Search for the cell housing the specified text and yield its (x, y) center coordinate. 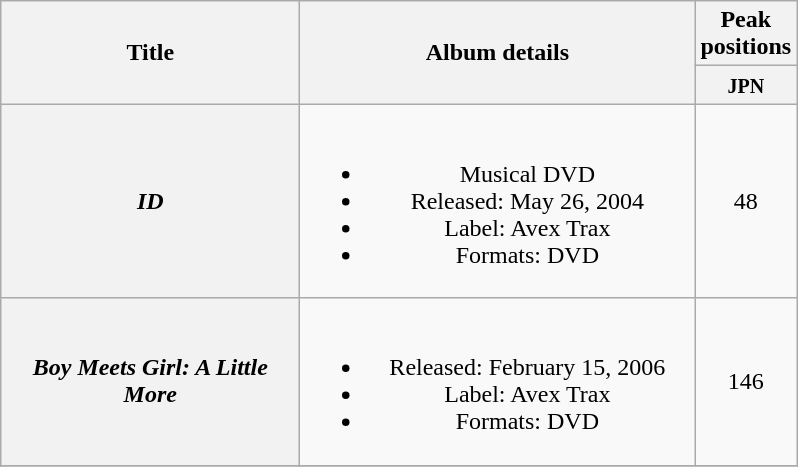
Musical DVDReleased: May 26, 2004 Label: Avex TraxFormats: DVD (498, 201)
Boy Meets Girl: A Little More (150, 382)
ID (150, 201)
48 (746, 201)
Title (150, 52)
JPN (746, 85)
Album details (498, 52)
Released: February 15, 2006 Label: Avex TraxFormats: DVD (498, 382)
146 (746, 382)
Peak positions (746, 34)
